Identify which cell holds the provided text, then report its (X, Y) central coordinate. 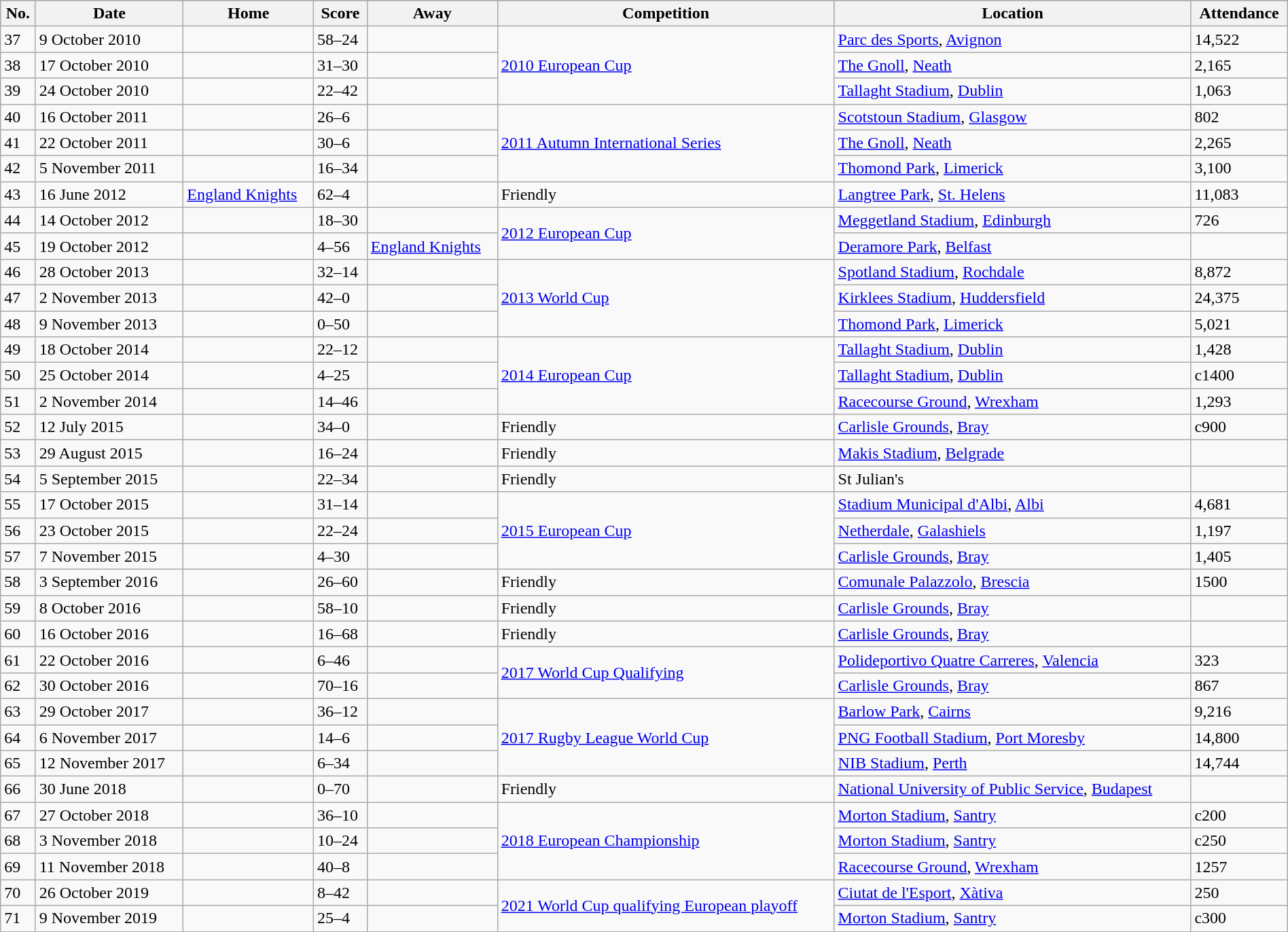
8,872 (1239, 272)
6–46 (341, 660)
47 (18, 298)
11,083 (1239, 194)
43 (18, 194)
1,293 (1239, 401)
2015 European Cup (666, 531)
11 November 2018 (109, 867)
38 (18, 65)
61 (18, 660)
37 (18, 39)
70–16 (341, 685)
60 (18, 634)
Deramore Park, Belfast (1012, 246)
16 October 2011 (109, 117)
23 October 2015 (109, 531)
Attendance (1239, 14)
9 October 2010 (109, 39)
16 October 2016 (109, 634)
29 October 2017 (109, 711)
3 November 2018 (109, 841)
19 October 2012 (109, 246)
c900 (1239, 427)
c200 (1239, 815)
6 November 2017 (109, 737)
22–24 (341, 531)
57 (18, 556)
14,522 (1239, 39)
2018 European Championship (666, 841)
867 (1239, 685)
6–34 (341, 764)
250 (1239, 893)
41 (18, 143)
2017 Rugby League World Cup (666, 737)
1,428 (1239, 350)
62 (18, 685)
1257 (1239, 867)
7 November 2015 (109, 556)
9 November 2019 (109, 918)
16–68 (341, 634)
63 (18, 711)
Date (109, 14)
30–6 (341, 143)
40–8 (341, 867)
NIB Stadium, Perth (1012, 764)
2010 European Cup (666, 65)
1,063 (1239, 91)
Polideportivo Quatre Carreres, Valencia (1012, 660)
56 (18, 531)
4–30 (341, 556)
14,800 (1239, 737)
42–0 (341, 298)
51 (18, 401)
17 October 2010 (109, 65)
St Julian's (1012, 479)
52 (18, 427)
62–4 (341, 194)
30 June 2018 (109, 789)
28 October 2013 (109, 272)
1500 (1239, 582)
PNG Football Stadium, Port Moresby (1012, 737)
17 October 2015 (109, 505)
26–60 (341, 582)
2,165 (1239, 65)
59 (18, 608)
2 November 2013 (109, 298)
27 October 2018 (109, 815)
8–42 (341, 893)
18–30 (341, 220)
3 September 2016 (109, 582)
10–24 (341, 841)
4,681 (1239, 505)
12 July 2015 (109, 427)
4–56 (341, 246)
No. (18, 14)
50 (18, 376)
323 (1239, 660)
2,265 (1239, 143)
0–70 (341, 789)
Spotland Stadium, Rochdale (1012, 272)
24 October 2010 (109, 91)
34–0 (341, 427)
Away (432, 14)
Comunale Palazzolo, Brescia (1012, 582)
16–34 (341, 168)
Home (249, 14)
14,744 (1239, 764)
4–25 (341, 376)
2 November 2014 (109, 401)
22 October 2016 (109, 660)
9,216 (1239, 711)
42 (18, 168)
Makis Stadium, Belgrade (1012, 453)
22 October 2011 (109, 143)
c300 (1239, 918)
2013 World Cup (666, 298)
Barlow Park, Cairns (1012, 711)
5,021 (1239, 324)
30 October 2016 (109, 685)
49 (18, 350)
16–24 (341, 453)
36–10 (341, 815)
22–12 (341, 350)
Netherdale, Galashiels (1012, 531)
5 September 2015 (109, 479)
48 (18, 324)
Ciutat de l'Esport, Xàtiva (1012, 893)
1,197 (1239, 531)
Competition (666, 14)
9 November 2013 (109, 324)
65 (18, 764)
c1400 (1239, 376)
54 (18, 479)
Kirklees Stadium, Huddersfield (1012, 298)
46 (18, 272)
Location (1012, 14)
12 November 2017 (109, 764)
39 (18, 91)
Scotstoun Stadium, Glasgow (1012, 117)
3,100 (1239, 168)
Langtree Park, St. Helens (1012, 194)
44 (18, 220)
64 (18, 737)
58–10 (341, 608)
25 October 2014 (109, 376)
2012 European Cup (666, 233)
16 June 2012 (109, 194)
71 (18, 918)
Parc des Sports, Avignon (1012, 39)
22–34 (341, 479)
14 October 2012 (109, 220)
53 (18, 453)
Score (341, 14)
29 August 2015 (109, 453)
31–30 (341, 65)
40 (18, 117)
726 (1239, 220)
67 (18, 815)
69 (18, 867)
31–14 (341, 505)
36–12 (341, 711)
22–42 (341, 91)
2021 World Cup qualifying European playoff (666, 906)
55 (18, 505)
66 (18, 789)
26 October 2019 (109, 893)
45 (18, 246)
2011 Autumn International Series (666, 143)
14–46 (341, 401)
25–4 (341, 918)
24,375 (1239, 298)
58–24 (341, 39)
8 October 2016 (109, 608)
Meggetland Stadium, Edinburgh (1012, 220)
802 (1239, 117)
14–6 (341, 737)
26–6 (341, 117)
2014 European Cup (666, 376)
5 November 2011 (109, 168)
0–50 (341, 324)
70 (18, 893)
1,405 (1239, 556)
58 (18, 582)
18 October 2014 (109, 350)
32–14 (341, 272)
2017 World Cup Qualifying (666, 673)
National University of Public Service, Budapest (1012, 789)
c250 (1239, 841)
Stadium Municipal d'Albi, Albi (1012, 505)
68 (18, 841)
